For the text-containing cell, return its midpoint in [x, y] coordinate format. 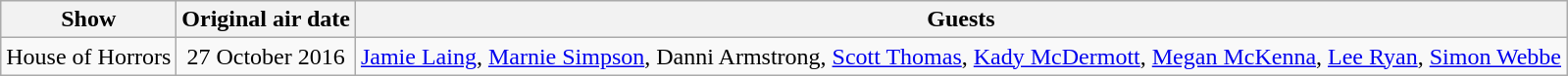
Guests [961, 19]
Jamie Laing, Marnie Simpson, Danni Armstrong, Scott Thomas, Kady McDermott, Megan McKenna, Lee Ryan, Simon Webbe [961, 57]
Original air date [267, 19]
27 October 2016 [267, 57]
Show [88, 19]
House of Horrors [88, 57]
